Return [x, y] of the center of cell containing provided text 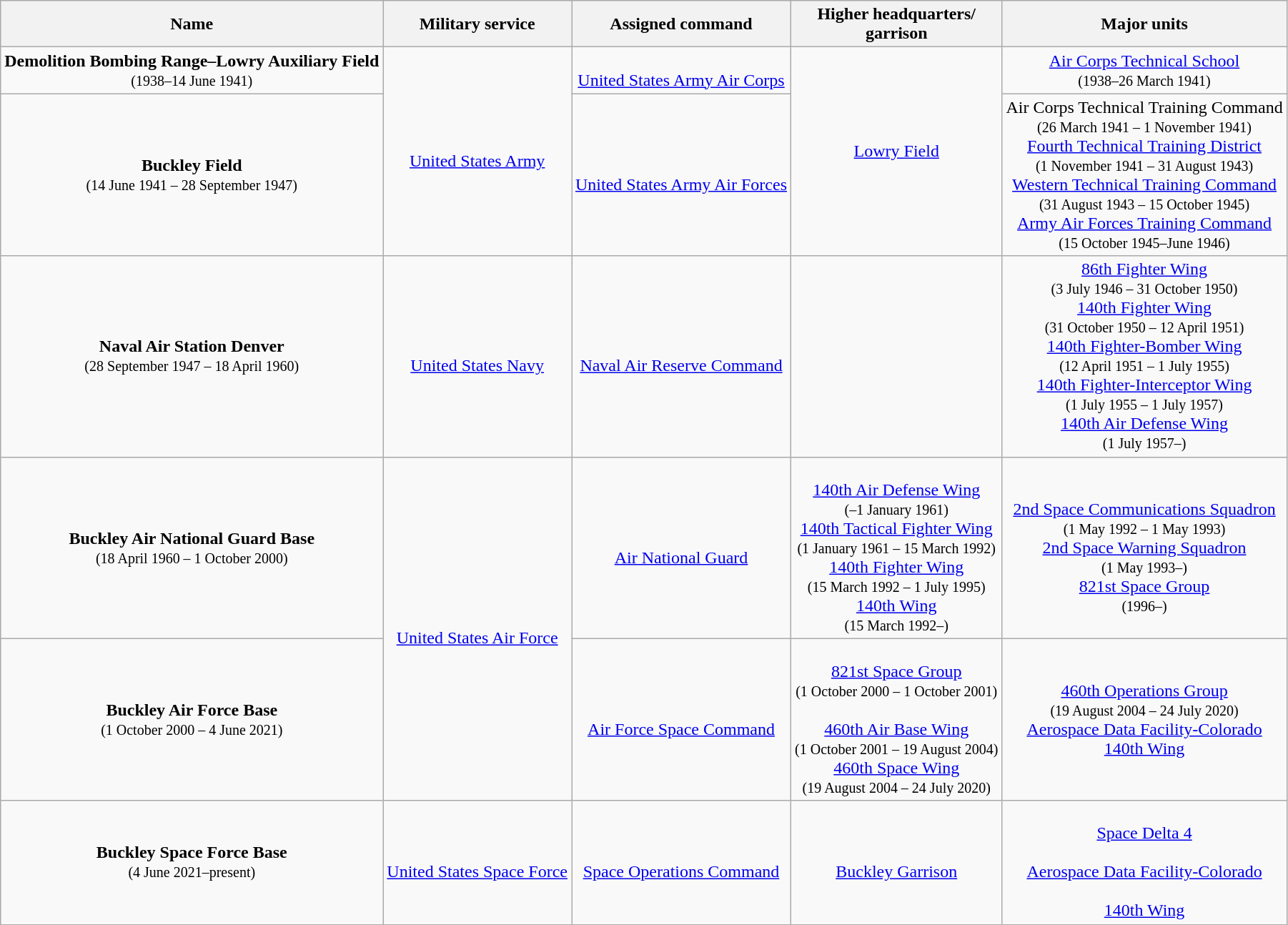
Space Delta 4Aerospace Data Facility-Colorado140th Wing [1144, 862]
Naval Air Station Denver(28 September 1947 – 18 April 1960) [192, 356]
Military service [477, 24]
Lowry Field [896, 152]
United States Air Force [477, 629]
United States Army Air Forces [682, 174]
Higher headquarters/garrison [896, 24]
Demolition Bombing Range–Lowry Auxiliary Field(1938–14 June 1941) [192, 70]
Buckley Air Force Base(1 October 2000 – 4 June 2021) [192, 719]
Naval Air Reserve Command [682, 356]
United States Navy [477, 356]
United States Space Force [477, 862]
United States Army Air Corps [682, 70]
Air National Guard [682, 548]
Air Corps Technical School(1938–26 March 1941) [1144, 70]
821st Space Group(1 October 2000 – 1 October 2001)460th Air Base Wing(1 October 2001 – 19 August 2004)460th Space Wing(19 August 2004 – 24 July 2020) [896, 719]
Buckley Garrison [896, 862]
Buckley Space Force Base(4 June 2021–present) [192, 862]
Air Force Space Command [682, 719]
Assigned command [682, 24]
Buckley Air National Guard Base(18 April 1960 – 1 October 2000) [192, 548]
Major units [1144, 24]
2nd Space Communications Squadron(1 May 1992 – 1 May 1993)2nd Space Warning Squadron(1 May 1993–)821st Space Group(1996–) [1144, 548]
Buckley Field(14 June 1941 – 28 September 1947) [192, 174]
Space Operations Command [682, 862]
United States Army [477, 152]
Name [192, 24]
460th Operations Group(19 August 2004 – 24 July 2020)Aerospace Data Facility-Colorado140th Wing [1144, 719]
